Extract the [x, y] coordinate from the center of the cell holding the provided text.  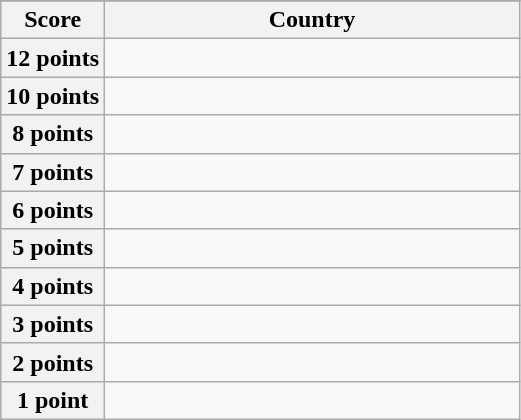
7 points [53, 172]
3 points [53, 324]
8 points [53, 134]
10 points [53, 96]
Country [312, 20]
4 points [53, 286]
1 point [53, 400]
2 points [53, 362]
5 points [53, 248]
6 points [53, 210]
Score [53, 20]
12 points [53, 58]
